Identify which cell holds the provided text, then report its [X, Y] central coordinate. 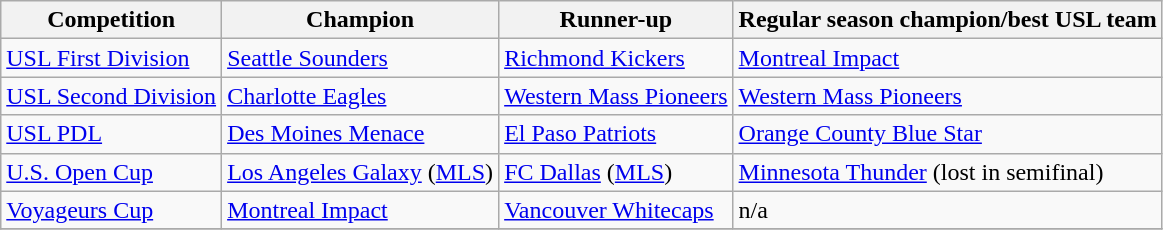
Regular season champion/best USL team [948, 20]
USL Second Division [112, 96]
Los Angeles Galaxy (MLS) [360, 172]
FC Dallas (MLS) [616, 172]
Charlotte Eagles [360, 96]
U.S. Open Cup [112, 172]
Orange County Blue Star [948, 134]
Competition [112, 20]
Richmond Kickers [616, 58]
Runner-up [616, 20]
Vancouver Whitecaps [616, 210]
Des Moines Menace [360, 134]
Minnesota Thunder (lost in semifinal) [948, 172]
Seattle Sounders [360, 58]
n/a [948, 210]
USL PDL [112, 134]
El Paso Patriots [616, 134]
USL First Division [112, 58]
Voyageurs Cup [112, 210]
Champion [360, 20]
